Locate the cell with the specified text and output its (x, y) center coordinate. 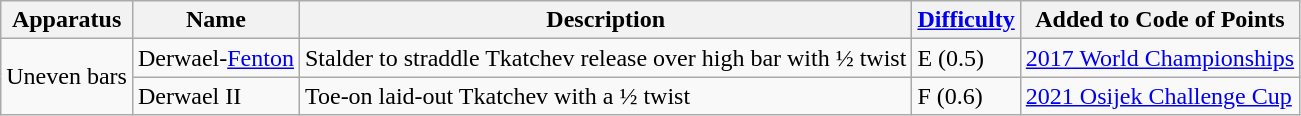
Name (216, 20)
2017 World Championships (1160, 58)
E (0.5) (966, 58)
Derwael-Fenton (216, 58)
F (0.6) (966, 96)
Difficulty (966, 20)
Derwael II (216, 96)
2021 Osijek Challenge Cup (1160, 96)
Description (605, 20)
Toe-on laid-out Tkatchev with a ½ twist (605, 96)
Stalder to straddle Tkatchev release over high bar with ½ twist (605, 58)
Apparatus (67, 20)
Added to Code of Points (1160, 20)
Uneven bars (67, 77)
